Find where the given text appears and provide that cell's center as (X, Y) coordinate. 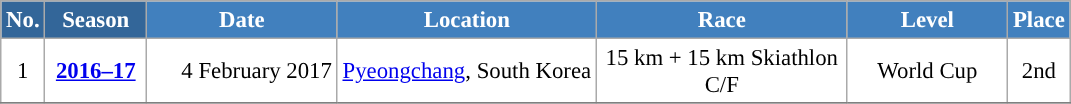
15 km + 15 km Skiathlon C/F (722, 72)
World Cup (928, 72)
4 February 2017 (242, 72)
2nd (1039, 72)
1 (23, 72)
Place (1039, 20)
Level (928, 20)
Date (242, 20)
Location (466, 20)
No. (23, 20)
Pyeongchang, South Korea (466, 72)
Season (96, 20)
Race (722, 20)
2016–17 (96, 72)
